Provide the [x, y] coordinate of the cell's center where the given text is located.  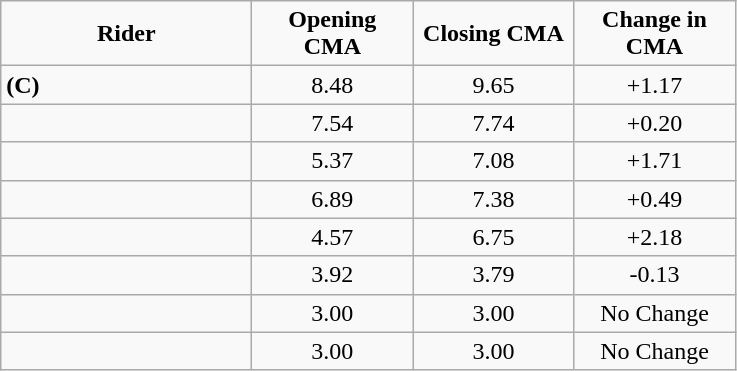
Rider [126, 34]
7.74 [494, 123]
+0.20 [654, 123]
Closing CMA [494, 34]
3.92 [332, 275]
6.89 [332, 199]
(C) [126, 85]
3.79 [494, 275]
7.38 [494, 199]
+2.18 [654, 237]
Opening CMA [332, 34]
Change in CMA [654, 34]
6.75 [494, 237]
-0.13 [654, 275]
8.48 [332, 85]
7.54 [332, 123]
5.37 [332, 161]
+0.49 [654, 199]
+1.17 [654, 85]
+1.71 [654, 161]
7.08 [494, 161]
9.65 [494, 85]
4.57 [332, 237]
